Output the (X, Y) coordinate of the center of the cell containing the given text.  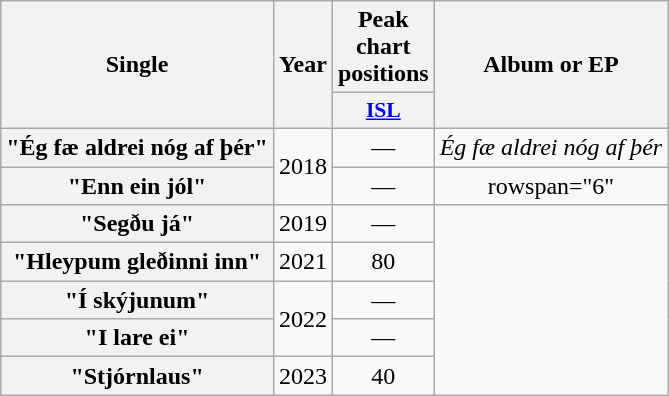
ISL (383, 111)
"Hleypum gleðinni inn" (138, 262)
2018 (302, 166)
2021 (302, 262)
40 (383, 376)
Single (138, 65)
Ég fæ aldrei nóg af þér (551, 147)
Peak chart positions (383, 47)
2022 (302, 319)
"Í skýjunum" (138, 300)
"Ég fæ aldrei nóg af þér" (138, 147)
2019 (302, 224)
rowspan="6" (551, 185)
"Stjórnlaus" (138, 376)
2023 (302, 376)
"Enn ein jól" (138, 185)
80 (383, 262)
Year (302, 65)
"Segðu já" (138, 224)
"I lare ei" (138, 338)
Album or EP (551, 65)
